Locate the cell with the specified text and output its [x, y] center coordinate. 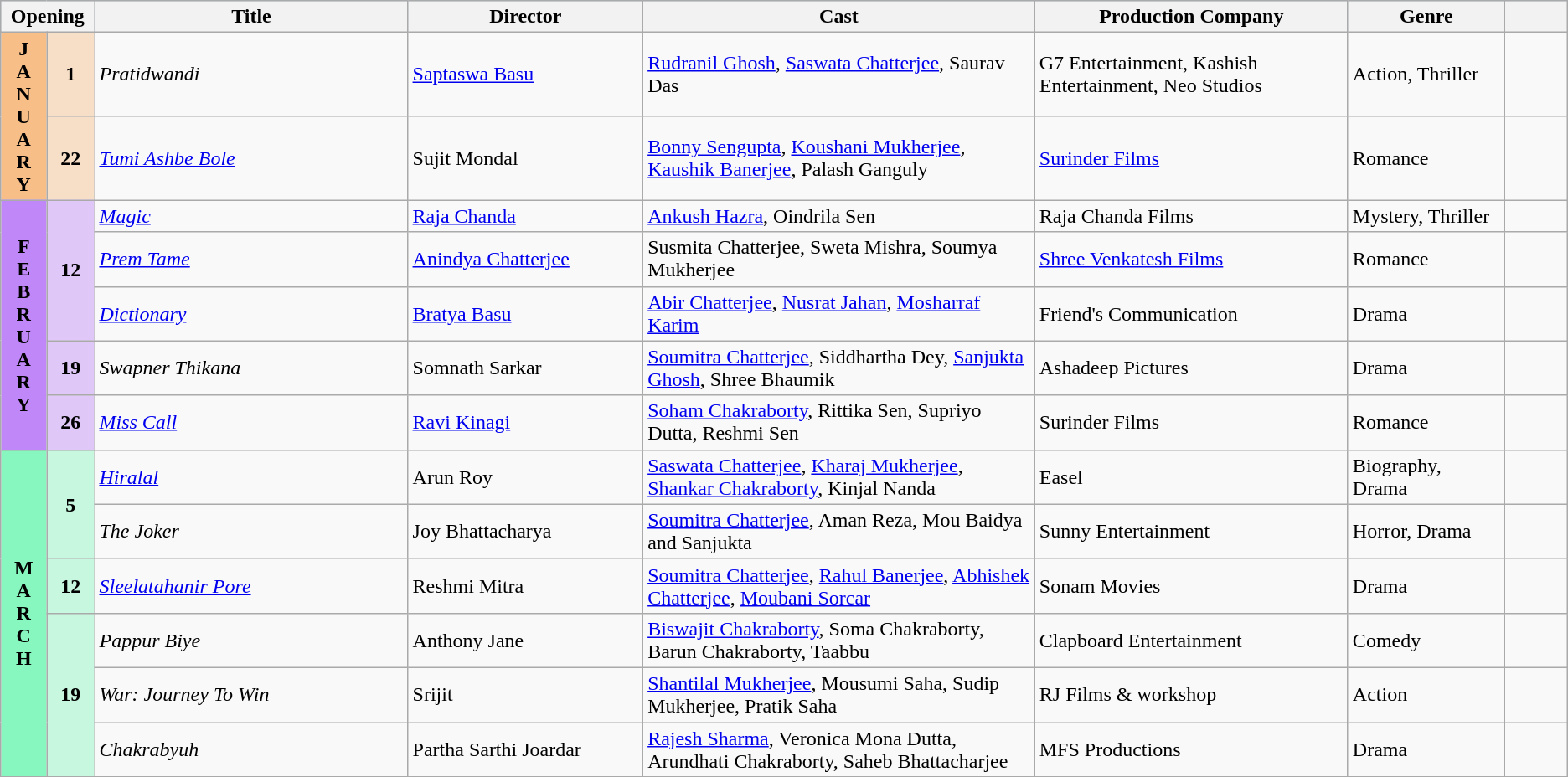
Anthony Jane [526, 640]
Dictionary [251, 313]
FEBRUARY [23, 325]
1 [70, 75]
22 [70, 158]
RJ Films & workshop [1191, 695]
Rudranil Ghosh, Saswata Chatterjee, Saurav Das [839, 75]
Ravi Kinagi [526, 422]
Ankush Hazra, Oindrila Sen [839, 216]
Easel [1191, 477]
Saptaswa Basu [526, 75]
Biswajit Chakraborty, Soma Chakraborty, Barun Chakraborty, Taabbu [839, 640]
Horror, Drama [1426, 531]
Soumitra Chatterjee, Rahul Banerjee, Abhishek Chatterjee, Moubani Sorcar [839, 586]
Ashadeep Pictures [1191, 368]
Somnath Sarkar [526, 368]
Opening [48, 17]
Bratya Basu [526, 313]
War: Journey To Win [251, 695]
Title [251, 17]
Sunny Entertainment [1191, 531]
Soumitra Chatterjee, Aman Reza, Mou Baidya and Sanjukta [839, 531]
Miss Call [251, 422]
Pratidwandi [251, 75]
Production Company [1191, 17]
Sleelatahanir Pore [251, 586]
MFS Productions [1191, 749]
Genre [1426, 17]
Susmita Chatterjee, Sweta Mishra, Soumya Mukherjee [839, 260]
Reshmi Mitra [526, 586]
Raja Chanda Films [1191, 216]
Clapboard Entertainment [1191, 640]
Swapner Thikana [251, 368]
Shantilal Mukherjee, Mousumi Saha, Sudip Mukherjee, Pratik Saha [839, 695]
Shree Venkatesh Films [1191, 260]
Partha Sarthi Joardar [526, 749]
Saswata Chatterjee, Kharaj Mukherjee, Shankar Chakraborty, Kinjal Nanda [839, 477]
Action, Thriller [1426, 75]
Biography, Drama [1426, 477]
G7 Entertainment, Kashish Entertainment, Neo Studios [1191, 75]
Sonam Movies [1191, 586]
Mystery, Thriller [1426, 216]
Magic [251, 216]
Soumitra Chatterjee, Siddhartha Dey, Sanjukta Ghosh, Shree Bhaumik [839, 368]
The Joker [251, 531]
26 [70, 422]
Soham Chakraborty, Rittika Sen, Supriyo Dutta, Reshmi Sen [839, 422]
Chakrabyuh [251, 749]
Raja Chanda [526, 216]
Arun Roy [526, 477]
Sujit Mondal [526, 158]
Abir Chatterjee, Nusrat Jahan, Mosharraf Karim [839, 313]
Rajesh Sharma, Veronica Mona Dutta, Arundhati Chakraborty, Saheb Bhattacharjee [839, 749]
Tumi Ashbe Bole [251, 158]
JANUARY [23, 116]
Hiralal [251, 477]
Action [1426, 695]
Cast [839, 17]
Comedy [1426, 640]
Srijit [526, 695]
5 [70, 504]
Anindya Chatterjee [526, 260]
Joy Bhattacharya [526, 531]
Director [526, 17]
Pappur Biye [251, 640]
Bonny Sengupta, Koushani Mukherjee, Kaushik Banerjee, Palash Ganguly [839, 158]
Prem Tame [251, 260]
Friend's Communication [1191, 313]
MARCH [23, 613]
